Scan for the cell matching the given text and deliver its (X, Y) coordinate at center. 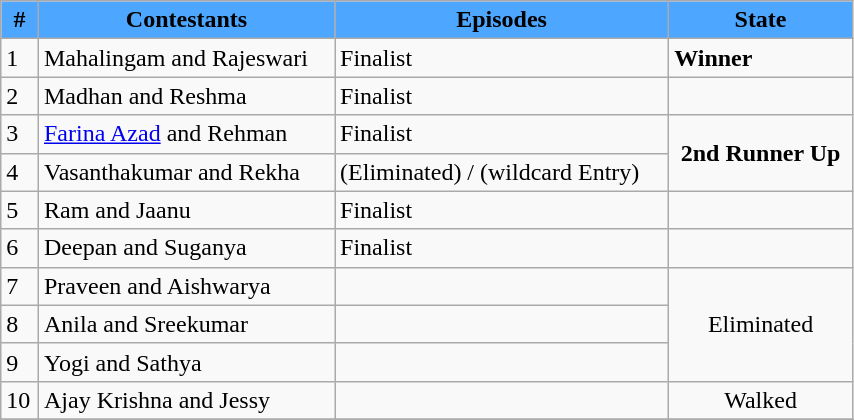
8 (20, 324)
Farina Azad and Rehman (186, 134)
Mahalingam and Rajeswari (186, 58)
Episodes (502, 20)
Vasanthakumar and Rekha (186, 172)
Ram and Jaanu (186, 210)
1 (20, 58)
Praveen and Aishwarya (186, 286)
(Eliminated) / (wildcard Entry) (502, 172)
7 (20, 286)
Yogi and Sathya (186, 362)
Contestants (186, 20)
Deepan and Suganya (186, 248)
5 (20, 210)
6 (20, 248)
2 (20, 96)
# (20, 20)
Madhan and Reshma (186, 96)
2nd Runner Up (761, 153)
Anila and Sreekumar (186, 324)
9 (20, 362)
4 (20, 172)
10 (20, 400)
Eliminated (761, 324)
Winner (761, 58)
Walked (761, 400)
State (761, 20)
Ajay Krishna and Jessy (186, 400)
3 (20, 134)
